Extract the [x, y] coordinate from the center of the cell holding the provided text.  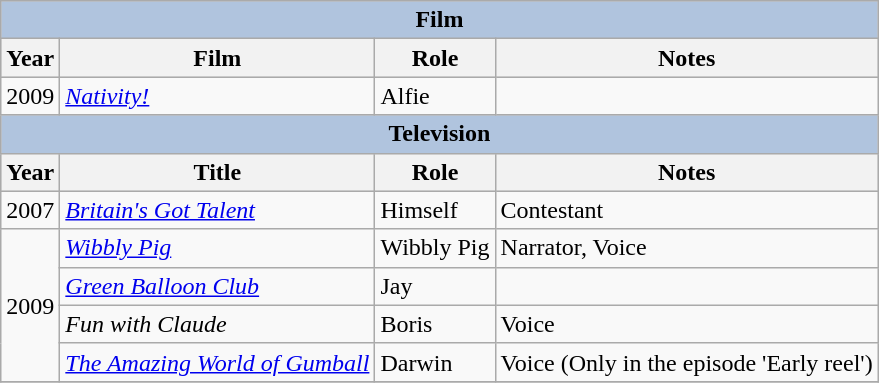
Contestant [686, 210]
Himself [435, 210]
The Amazing World of Gumball [218, 362]
Jay [435, 286]
Britain's Got Talent [218, 210]
Darwin [435, 362]
Green Balloon Club [218, 286]
Alfie [435, 96]
2007 [30, 210]
Voice [686, 324]
Title [218, 172]
Voice (Only in the episode 'Early reel') [686, 362]
Television [440, 134]
Fun with Claude [218, 324]
Narrator, Voice [686, 248]
Boris [435, 324]
Nativity! [218, 96]
